For the text-containing cell, return its midpoint in (x, y) coordinate format. 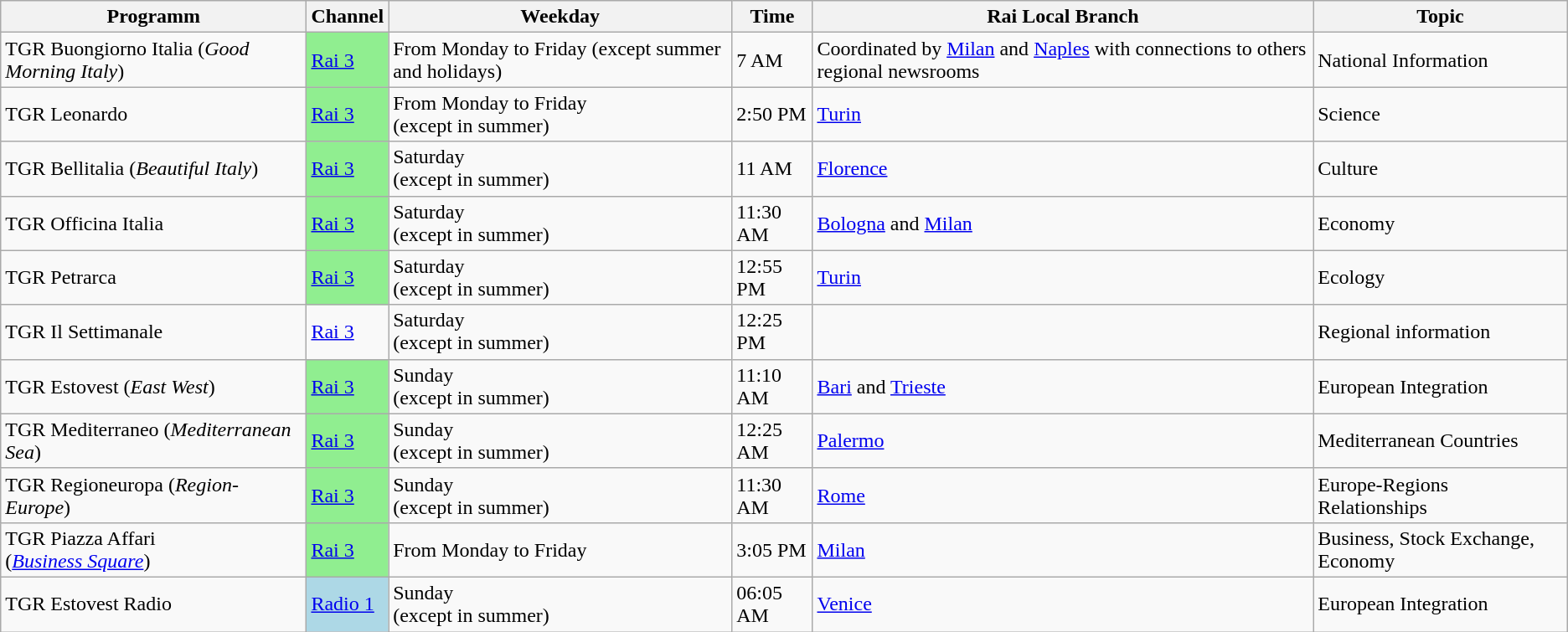
Radio 1 (348, 604)
Channel (348, 17)
Coordinated by Milan and Naples with connections to others regional newsrooms (1063, 60)
Topic (1441, 17)
From Monday to Friday(except in summer) (560, 114)
06:05 AM (772, 604)
Mediterranean Countries (1441, 440)
Programm (154, 17)
Weekday (560, 17)
National Information (1441, 60)
TGR Piazza Affari(Business Square) (154, 549)
TGR Regioneuropa (Region-Europe) (154, 496)
Science (1441, 114)
Time (772, 17)
Ecology (1441, 278)
12:25 AM (772, 440)
Rome (1063, 496)
12:25 PM (772, 331)
Europe-Regions Relationships (1441, 496)
From Monday to Friday (560, 549)
TGR Bellitalia (Beautiful Italy) (154, 169)
Palermo (1063, 440)
7 AM (772, 60)
TGR Estovest (East West) (154, 387)
TGR Mediterraneo (Mediterranean Sea) (154, 440)
Milan (1063, 549)
Business, Stock Exchange, Economy (1441, 549)
TGR Estovest Radio (154, 604)
TGR Buongiorno Italia (Good Morning Italy) (154, 60)
From Monday to Friday (except summer and holidays) (560, 60)
11:10 AM (772, 387)
TGR Il Settimanale (154, 331)
11 AM (772, 169)
Culture (1441, 169)
TGR Leonardo (154, 114)
Bari and Trieste (1063, 387)
TGR Petrarca (154, 278)
TGR Officina Italia (154, 223)
Bologna and Milan (1063, 223)
Economy (1441, 223)
Venice (1063, 604)
Florence (1063, 169)
12:55 PM (772, 278)
Rai Local Branch (1063, 17)
Regional information (1441, 331)
3:05 PM (772, 549)
2:50 PM (772, 114)
